Return the [X, Y] coordinate for the center point of the cell that contains the specified text.  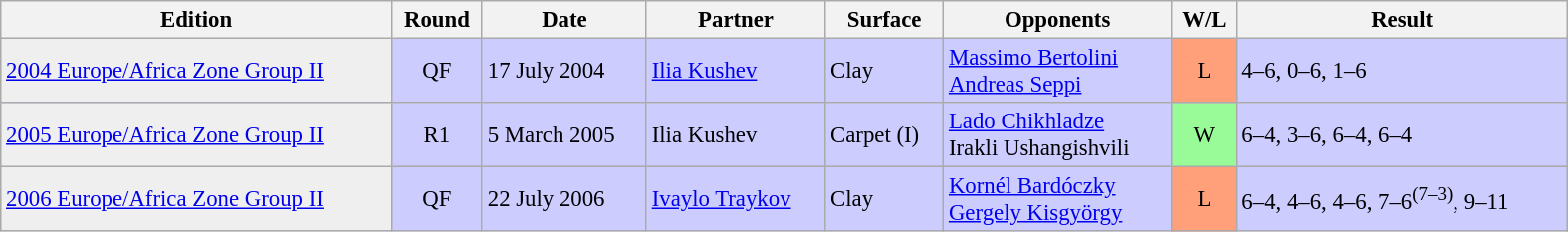
Edition [197, 20]
Round [436, 20]
W [1205, 135]
22 July 2006 [563, 199]
Lado Chikhladze Irakli Ushangishvili [1057, 135]
2005 Europe/Africa Zone Group II [197, 135]
Carpet (I) [884, 135]
2004 Europe/Africa Zone Group II [197, 72]
Result [1402, 20]
6–4, 4–6, 4–6, 7–6(7–3), 9–11 [1402, 199]
Kornél Bardóczky Gergely Kisgyörgy [1057, 199]
Date [563, 20]
Partner [735, 20]
R1 [436, 135]
W/L [1205, 20]
5 March 2005 [563, 135]
Opponents [1057, 20]
4–6, 0–6, 1–6 [1402, 72]
17 July 2004 [563, 72]
Massimo Bertolini Andreas Seppi [1057, 72]
6–4, 3–6, 6–4, 6–4 [1402, 135]
Ivaylo Traykov [735, 199]
2006 Europe/Africa Zone Group II [197, 199]
Surface [884, 20]
